Locate the cell with the specified text and output its (x, y) center coordinate. 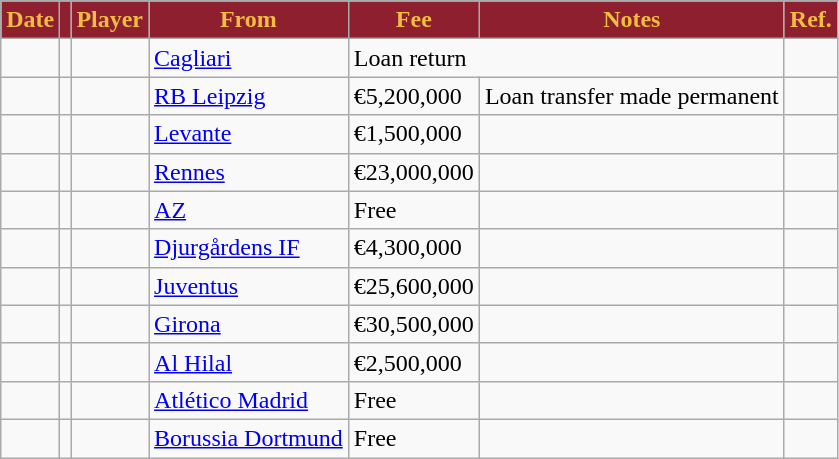
Juventus (249, 286)
€30,500,000 (414, 324)
AZ (249, 210)
€2,500,000 (414, 362)
Loan transfer made permanent (632, 96)
Girona (249, 324)
Ref. (810, 20)
Notes (632, 20)
Player (110, 20)
€4,300,000 (414, 248)
Levante (249, 134)
Borussia Dortmund (249, 438)
RB Leipzig (249, 96)
Al Hilal (249, 362)
Djurgårdens IF (249, 248)
Atlético Madrid (249, 400)
Loan return (566, 58)
Fee (414, 20)
€25,600,000 (414, 286)
Date (30, 20)
€23,000,000 (414, 172)
Cagliari (249, 58)
Rennes (249, 172)
From (249, 20)
€1,500,000 (414, 134)
€5,200,000 (414, 96)
